Provide the [x, y] coordinate of the cell's center where the given text is located.  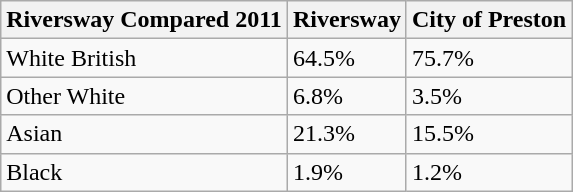
White British [144, 58]
64.5% [346, 58]
Riversway [346, 20]
6.8% [346, 96]
75.7% [488, 58]
Other White [144, 96]
Asian [144, 134]
1.9% [346, 172]
1.2% [488, 172]
City of Preston [488, 20]
15.5% [488, 134]
21.3% [346, 134]
Riversway Compared 2011 [144, 20]
3.5% [488, 96]
Black [144, 172]
